Search for the cell housing the specified text and yield its [x, y] center coordinate. 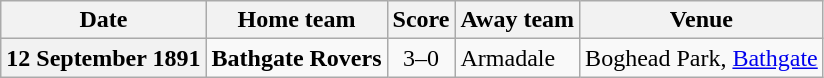
Home team [296, 20]
Score [421, 20]
Bathgate Rovers [296, 58]
Armadale [518, 58]
Boghead Park, Bathgate [702, 58]
Away team [518, 20]
Venue [702, 20]
Date [104, 20]
12 September 1891 [104, 58]
3–0 [421, 58]
